Capture the cell that displays the provided text and extract its (x, y) central coordinate. 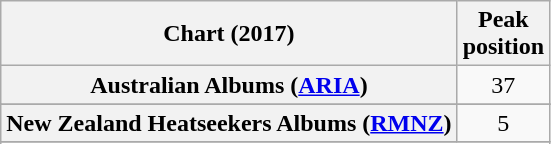
Peak position (503, 34)
Chart (2017) (229, 34)
5 (503, 123)
37 (503, 85)
Australian Albums (ARIA) (229, 85)
New Zealand Heatseekers Albums (RMNZ) (229, 123)
